Search for the cell housing the specified text and yield its (x, y) center coordinate. 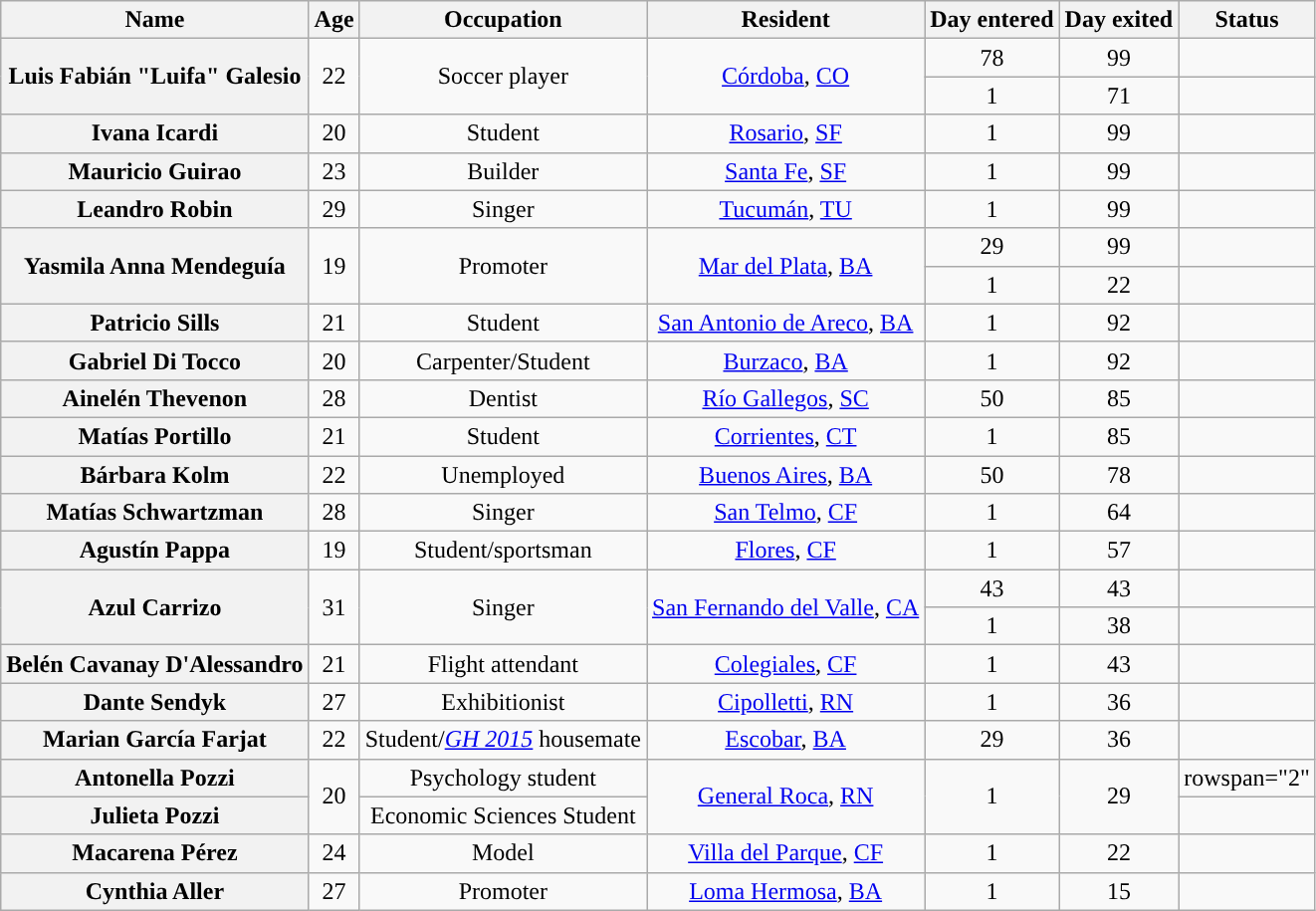
Yasmila Anna Mendeguía (155, 266)
Belén Cavanay D'Alessandro (155, 664)
Flores, CF (786, 551)
Occupation (503, 20)
Gabriel Di Tocco (155, 360)
23 (334, 171)
Marian García Farjat (155, 740)
Model (503, 853)
Río Gallegos, SC (786, 398)
Dentist (503, 398)
24 (334, 853)
Flight attendant (503, 664)
Escobar, BA (786, 740)
San Fernando del Valle, CA (786, 607)
Antonella Pozzi (155, 778)
Ainelén Thevenon (155, 398)
Economic Sciences Student (503, 815)
31 (334, 607)
Corrientes, CT (786, 436)
Day exited (1119, 20)
Patricio Sills (155, 323)
Bárbara Kolm (155, 475)
64 (1119, 513)
Exhibitionist (503, 702)
Colegiales, CF (786, 664)
57 (1119, 551)
Santa Fe, SF (786, 171)
Loma Hermosa, BA (786, 891)
Azul Carrizo (155, 607)
15 (1119, 891)
Matías Schwartzman (155, 513)
Builder (503, 171)
Burzaco, BA (786, 360)
Cynthia Aller (155, 891)
Julieta Pozzi (155, 815)
Mar del Plata, BA (786, 266)
Rosario, SF (786, 133)
Resident (786, 20)
Age (334, 20)
Buenos Aires, BA (786, 475)
Luis Fabián "Luifa" Galesio (155, 77)
Agustín Pappa (155, 551)
Day entered (991, 20)
Name (155, 20)
rowspan="2" (1247, 778)
San Antonio de Areco, BA (786, 323)
38 (1119, 626)
Student/GH 2015 housemate (503, 740)
Dante Sendyk (155, 702)
Status (1247, 20)
Villa del Parque, CF (786, 853)
Ivana Icardi (155, 133)
San Telmo, CF (786, 513)
Psychology student (503, 778)
Matías Portillo (155, 436)
Tucumán, TU (786, 209)
Córdoba, CO (786, 77)
Carpenter/Student (503, 360)
Student/sportsman (503, 551)
General Roca, RN (786, 797)
71 (1119, 96)
Macarena Pérez (155, 853)
Cipolletti, RN (786, 702)
Leandro Robin (155, 209)
Unemployed (503, 475)
Mauricio Guirao (155, 171)
Soccer player (503, 77)
